Locate the cell with the specified text and output its (X, Y) center coordinate. 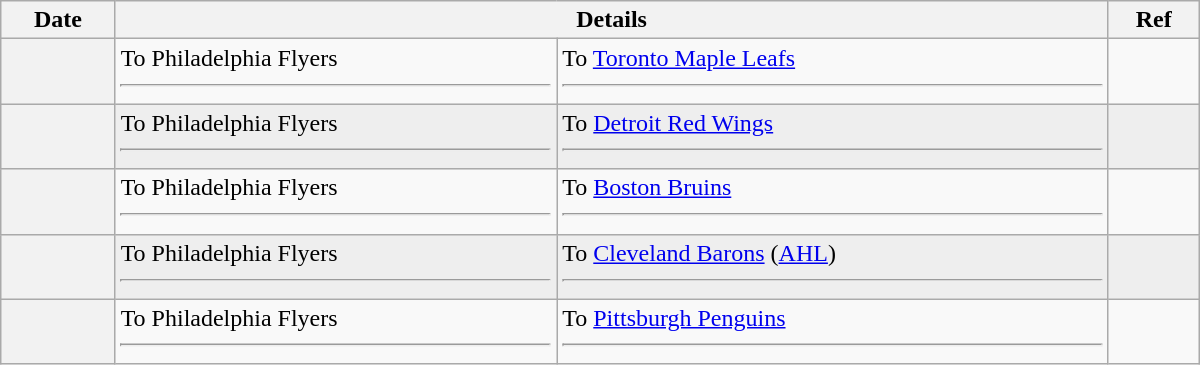
To Detroit Red Wings (832, 136)
To Toronto Maple Leafs (832, 72)
Ref (1154, 20)
To Cleveland Barons (AHL) (832, 266)
Date (58, 20)
To Pittsburgh Penguins (832, 332)
To Boston Bruins (832, 202)
Details (612, 20)
